From the cell containing the given text, extract its center point as (x, y) coordinate. 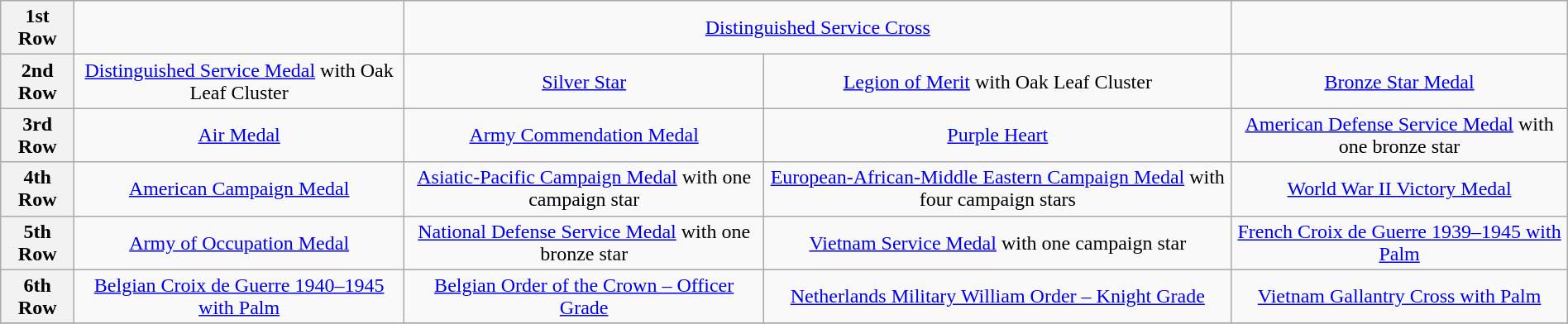
Asiatic-Pacific Campaign Medal with one campaign star (584, 188)
Distinguished Service Medal with Oak Leaf Cluster (240, 81)
Army of Occupation Medal (240, 243)
Air Medal (240, 136)
Belgian Croix de Guerre 1940–1945 with Palm (240, 296)
6th Row (38, 296)
5th Row (38, 243)
4th Row (38, 188)
3rd Row (38, 136)
French Croix de Guerre 1939–1945 with Palm (1399, 243)
2nd Row (38, 81)
American Campaign Medal (240, 188)
1st Row (38, 28)
American Defense Service Medal with one bronze star (1399, 136)
Legion of Merit with Oak Leaf Cluster (997, 81)
Netherlands Military William Order – Knight Grade (997, 296)
Vietnam Service Medal with one campaign star (997, 243)
Vietnam Gallantry Cross with Palm (1399, 296)
European-African-Middle Eastern Campaign Medal with four campaign stars (997, 188)
Distinguished Service Cross (818, 28)
World War II Victory Medal (1399, 188)
Bronze Star Medal (1399, 81)
National Defense Service Medal with one bronze star (584, 243)
Silver Star (584, 81)
Belgian Order of the Crown – Officer Grade (584, 296)
Purple Heart (997, 136)
Army Commendation Medal (584, 136)
